Return (x, y) of the center of cell containing provided text 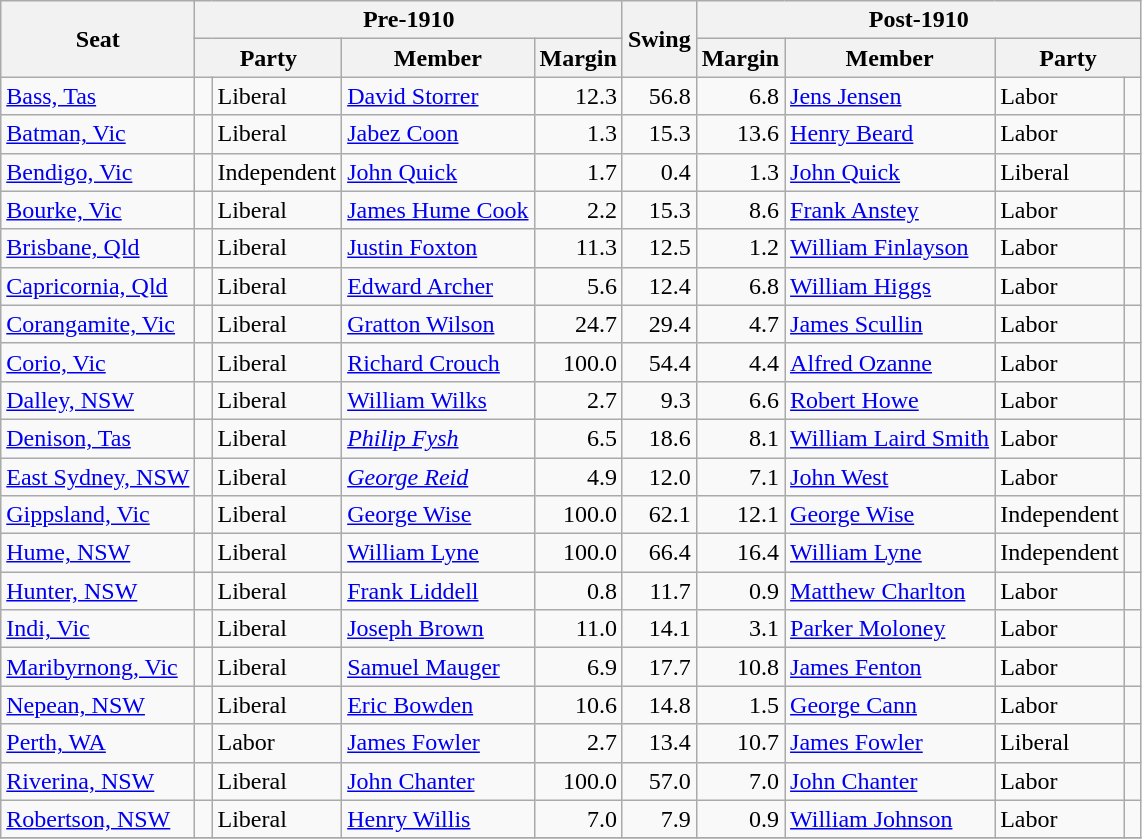
12.3 (578, 96)
George Reid (438, 477)
1.5 (740, 705)
Matthew Charlton (890, 591)
Seat (98, 39)
Edward Archer (438, 286)
12.0 (659, 477)
66.4 (659, 553)
6.6 (740, 400)
8.6 (740, 210)
William Johnson (890, 819)
14.1 (659, 629)
9.3 (659, 400)
Richard Crouch (438, 362)
Henry Beard (890, 134)
Alfred Ozanne (890, 362)
Capricornia, Qld (98, 286)
24.7 (578, 324)
Bendigo, Vic (98, 172)
Perth, WA (98, 743)
11.7 (659, 591)
Corangamite, Vic (98, 324)
17.7 (659, 667)
Robert Howe (890, 400)
Denison, Tas (98, 438)
Parker Moloney (890, 629)
12.1 (740, 515)
William Wilks (438, 400)
Frank Liddell (438, 591)
57.0 (659, 781)
11.3 (578, 248)
Henry Willis (438, 819)
Samuel Mauger (438, 667)
62.1 (659, 515)
Hunter, NSW (98, 591)
William Finlayson (890, 248)
5.6 (578, 286)
4.9 (578, 477)
Joseph Brown (438, 629)
James Scullin (890, 324)
6.5 (578, 438)
Brisbane, Qld (98, 248)
Hume, NSW (98, 553)
Pre-1910 (409, 20)
10.7 (740, 743)
William Higgs (890, 286)
Justin Foxton (438, 248)
East Sydney, NSW (98, 477)
George Cann (890, 705)
1.7 (578, 172)
Gippsland, Vic (98, 515)
0.8 (578, 591)
2.2 (578, 210)
56.8 (659, 96)
4.4 (740, 362)
18.6 (659, 438)
3.1 (740, 629)
10.8 (740, 667)
10.6 (578, 705)
54.4 (659, 362)
James Hume Cook (438, 210)
Eric Bowden (438, 705)
Bourke, Vic (98, 210)
Dalley, NSW (98, 400)
David Storrer (438, 96)
11.0 (578, 629)
6.9 (578, 667)
13.4 (659, 743)
4.7 (740, 324)
Frank Anstey (890, 210)
7.9 (659, 819)
29.4 (659, 324)
Jens Jensen (890, 96)
16.4 (740, 553)
1.2 (740, 248)
Jabez Coon (438, 134)
Gratton Wilson (438, 324)
Post-1910 (918, 20)
12.4 (659, 286)
Riverina, NSW (98, 781)
14.8 (659, 705)
Bass, Tas (98, 96)
Robertson, NSW (98, 819)
Batman, Vic (98, 134)
13.6 (740, 134)
Corio, Vic (98, 362)
William Laird Smith (890, 438)
John West (890, 477)
James Fenton (890, 667)
Nepean, NSW (98, 705)
Maribyrnong, Vic (98, 667)
Philip Fysh (438, 438)
Indi, Vic (98, 629)
0.4 (659, 172)
Swing (659, 39)
7.1 (740, 477)
12.5 (659, 248)
8.1 (740, 438)
